Locate the cell with the specified text and output its (x, y) center coordinate. 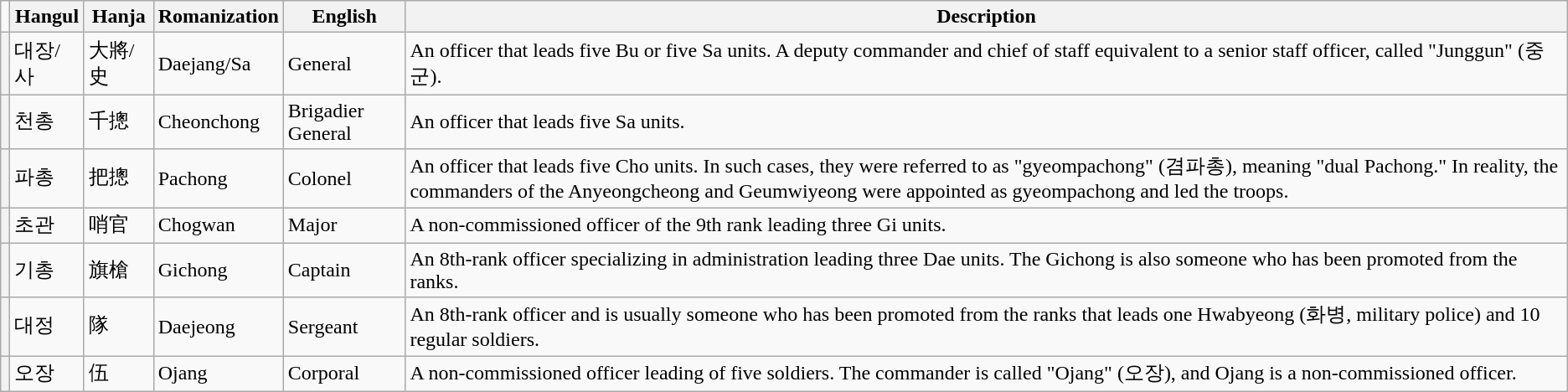
千摠 (119, 122)
오장 (47, 374)
把摠 (119, 178)
Sergeant (344, 327)
파총 (47, 178)
Captain (344, 270)
English (344, 17)
Ojang (218, 374)
Colonel (344, 178)
Chogwan (218, 226)
Pachong (218, 178)
초관 (47, 226)
旗槍 (119, 270)
대정 (47, 327)
An officer that leads five Bu or five Sa units. A deputy commander and chief of staff equivalent to a senior staff officer, called "Junggun" (중군). (987, 64)
哨官 (119, 226)
大將/史 (119, 64)
기총 (47, 270)
Daejang/Sa (218, 64)
An 8th-rank officer specializing in administration leading three Dae units. The Gichong is also someone who has been promoted from the ranks. (987, 270)
천총 (47, 122)
Description (987, 17)
An officer that leads five Sa units. (987, 122)
伍 (119, 374)
A non-commissioned officer leading of five soldiers. The commander is called "Ojang" (오장), and Ojang is a non-commissioned officer. (987, 374)
Gichong (218, 270)
Hanja (119, 17)
Brigadier General (344, 122)
Major (344, 226)
Cheonchong (218, 122)
General (344, 64)
Romanization (218, 17)
隊 (119, 327)
Daejeong (218, 327)
Corporal (344, 374)
대장/사 (47, 64)
Hangul (47, 17)
A non-commissioned officer of the 9th rank leading three Gi units. (987, 226)
